Locate the cell with the specified text and output its [X, Y] center coordinate. 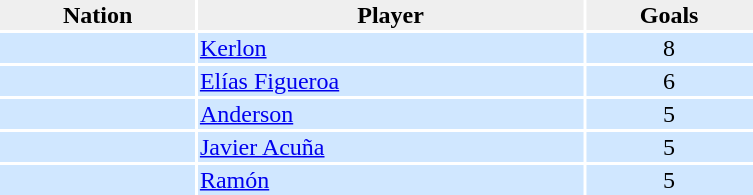
Anderson [390, 114]
Ramón [390, 180]
8 [670, 48]
Kerlon [390, 48]
6 [670, 81]
Nation [98, 15]
Player [390, 15]
Elías Figueroa [390, 81]
Goals [670, 15]
Javier Acuña [390, 147]
